For the text-containing cell, return its midpoint in [x, y] coordinate format. 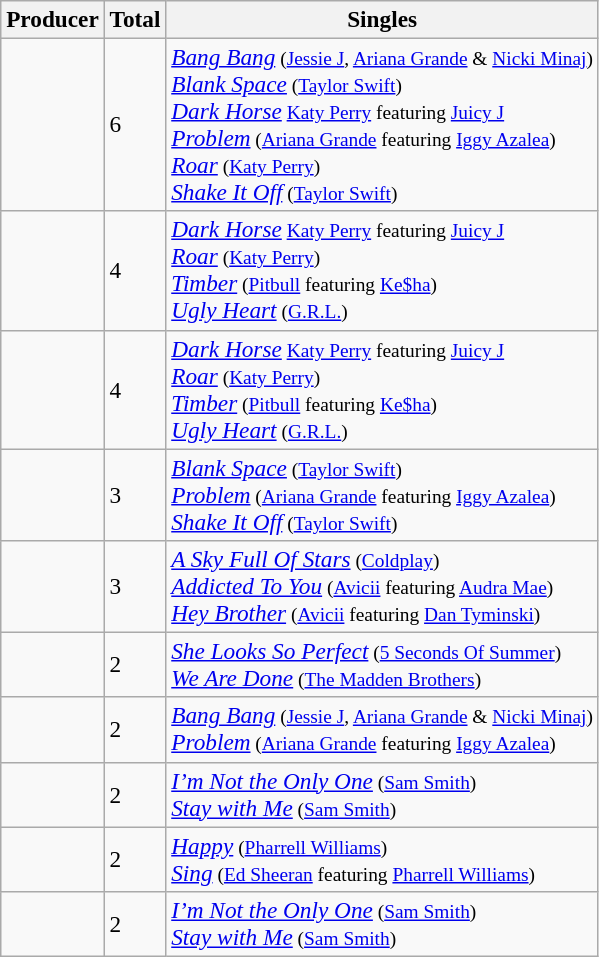
Blank Space (Taylor Swift)Problem (Ariana Grande featuring Iggy Azalea)Shake It Off (Taylor Swift) [382, 494]
Total [135, 19]
A Sky Full Of Stars (Coldplay)Addicted To You (Avicii featuring Audra Mae)Hey Brother (Avicii featuring Dan Tyminski) [382, 586]
Happy (Pharrell Williams)Sing (Ed Sheeran featuring Pharrell Williams) [382, 858]
She Looks So Perfect (5 Seconds Of Summer)We Are Done (The Madden Brothers) [382, 664]
Bang Bang (Jessie J, Ariana Grande & Nicki Minaj)Problem (Ariana Grande featuring Iggy Azalea) [382, 730]
6 [135, 124]
Singles [382, 19]
Producer [52, 19]
